Provide the [X, Y] coordinate of the cell's center where the given text is located.  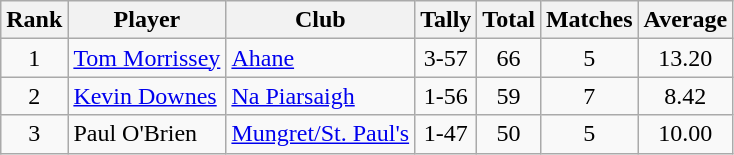
2 [34, 96]
Matches [589, 20]
Ahane [320, 58]
Player [147, 20]
8.42 [686, 96]
Kevin Downes [147, 96]
Rank [34, 20]
Tom Morrissey [147, 58]
Average [686, 20]
13.20 [686, 58]
50 [509, 134]
7 [589, 96]
Tally [446, 20]
3 [34, 134]
Total [509, 20]
Na Piarsaigh [320, 96]
Mungret/St. Paul's [320, 134]
Paul O'Brien [147, 134]
Club [320, 20]
10.00 [686, 134]
3-57 [446, 58]
1-56 [446, 96]
1 [34, 58]
66 [509, 58]
1-47 [446, 134]
59 [509, 96]
